Capture the cell that displays the provided text and extract its [x, y] central coordinate. 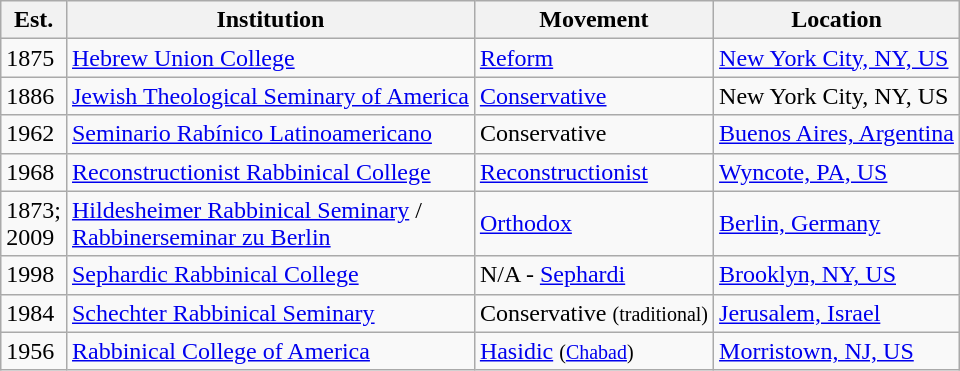
Wyncote, PA, US [837, 172]
Reconstructionist [594, 172]
1886 [34, 96]
N/A - Sephardi [594, 275]
Conservative (traditional) [594, 313]
Hildesheimer Rabbinical Seminary /Rabbinerseminar zu Berlin [270, 224]
Berlin, Germany [837, 224]
Brooklyn, NY, US [837, 275]
Buenos Aires, Argentina [837, 134]
1873;2009 [34, 224]
Hebrew Union College [270, 58]
Orthodox [594, 224]
1968 [34, 172]
1998 [34, 275]
Schechter Rabbinical Seminary [270, 313]
Location [837, 20]
Seminario Rabínico Latinoamericano [270, 134]
1956 [34, 351]
Hasidic (Chabad) [594, 351]
Sephardic Rabbinical College [270, 275]
1984 [34, 313]
Morristown, NJ, US [837, 351]
1962 [34, 134]
Rabbinical College of America [270, 351]
Est. [34, 20]
Reconstructionist Rabbinical College [270, 172]
1875 [34, 58]
Reform [594, 58]
Institution [270, 20]
Jerusalem, Israel [837, 313]
Movement [594, 20]
Jewish Theological Seminary of America [270, 96]
